Determine the (x, y) coordinate at the center of the cell enclosing the given text.  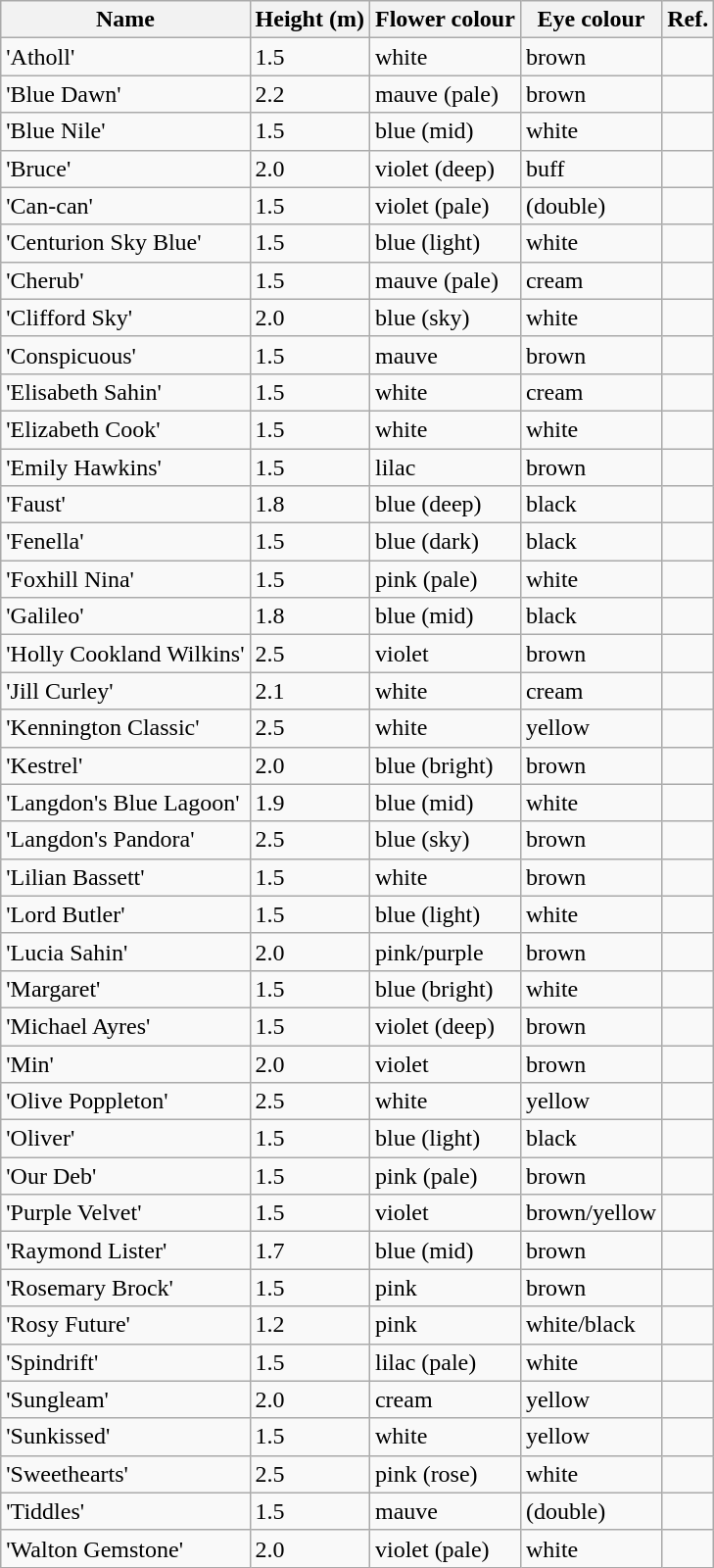
'Jill Curley' (125, 691)
'Spindrift' (125, 1362)
'Michael Ayres' (125, 1026)
'Foxhill Nina' (125, 579)
'Sunkissed' (125, 1437)
'Elisabeth Sahin' (125, 392)
'Galileo' (125, 616)
'Margaret' (125, 989)
'Centurion Sky Blue' (125, 243)
'Min' (125, 1063)
Flower colour (445, 20)
'Tiddles' (125, 1511)
'Rosemary Brock' (125, 1288)
'Our Deb' (125, 1176)
'Sweethearts' (125, 1474)
'Faust' (125, 505)
'Holly Cookland Wilkins' (125, 654)
'Sungleam' (125, 1399)
'Elizabeth Cook' (125, 429)
'Olive Poppleton' (125, 1102)
'Can-can' (125, 206)
buff (591, 169)
'Lord Butler' (125, 914)
'Atholl' (125, 57)
Height (m) (309, 20)
white/black (591, 1325)
'Blue Dawn' (125, 94)
1.7 (309, 1250)
'Raymond Lister' (125, 1250)
'Kestrel' (125, 765)
'Cherub' (125, 280)
2.1 (309, 691)
'Walton Gemstone' (125, 1548)
'Langdon's Pandora' (125, 840)
pink/purple (445, 952)
'Bruce' (125, 169)
Ref. (688, 20)
'Rosy Future' (125, 1325)
pink (rose) (445, 1474)
blue (dark) (445, 542)
2.2 (309, 94)
'Blue Nile' (125, 131)
'Lilian Bassett' (125, 877)
lilac (445, 467)
'Emily Hawkins' (125, 467)
'Fenella' (125, 542)
'Langdon's Blue Lagoon' (125, 803)
'Oliver' (125, 1139)
'Clifford Sky' (125, 318)
brown/yellow (591, 1213)
blue (deep) (445, 505)
'Lucia Sahin' (125, 952)
lilac (pale) (445, 1362)
1.9 (309, 803)
Eye colour (591, 20)
Name (125, 20)
'Conspicuous' (125, 355)
1.2 (309, 1325)
'Purple Velvet' (125, 1213)
'Kennington Classic' (125, 728)
